For the text-containing cell, return its midpoint in (x, y) coordinate format. 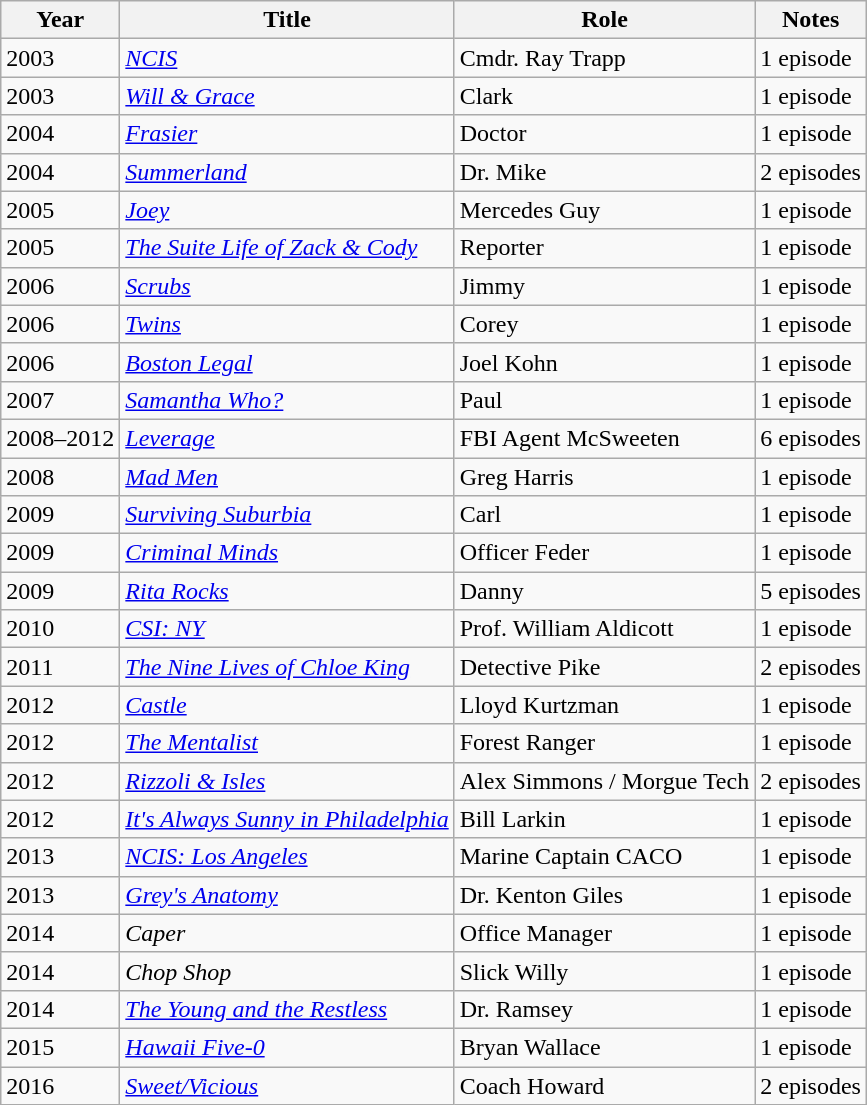
Summerland (287, 172)
Boston Legal (287, 362)
Rita Rocks (287, 591)
Hawaii Five-0 (287, 1047)
Notes (811, 20)
Dr. Ramsey (604, 1009)
2015 (60, 1047)
Role (604, 20)
NCIS (287, 58)
The Mentalist (287, 743)
5 episodes (811, 591)
Grey's Anatomy (287, 895)
Carl (604, 515)
NCIS: Los Angeles (287, 857)
Samantha Who? (287, 400)
Scrubs (287, 286)
Clark (604, 96)
Surviving Suburbia (287, 515)
Leverage (287, 438)
Dr. Mike (604, 172)
Will & Grace (287, 96)
Doctor (604, 134)
Frasier (287, 134)
Lloyd Kurtzman (604, 705)
Detective Pike (604, 667)
Marine Captain CACO (604, 857)
Caper (287, 933)
Twins (287, 324)
Bill Larkin (604, 819)
Mercedes Guy (604, 210)
Joel Kohn (604, 362)
Bryan Wallace (604, 1047)
Corey (604, 324)
CSI: NY (287, 629)
Castle (287, 705)
Criminal Minds (287, 553)
It's Always Sunny in Philadelphia (287, 819)
Forest Ranger (604, 743)
Joey (287, 210)
FBI Agent McSweeten (604, 438)
Title (287, 20)
Sweet/Vicious (287, 1085)
2016 (60, 1085)
Prof. William Aldicott (604, 629)
Mad Men (287, 477)
2010 (60, 629)
The Suite Life of Zack & Cody (287, 248)
Paul (604, 400)
Cmdr. Ray Trapp (604, 58)
Office Manager (604, 933)
The Young and the Restless (287, 1009)
The Nine Lives of Chloe King (287, 667)
Year (60, 20)
Slick Willy (604, 971)
Coach Howard (604, 1085)
Reporter (604, 248)
Danny (604, 591)
2008–2012 (60, 438)
Greg Harris (604, 477)
Rizzoli & Isles (287, 781)
Officer Feder (604, 553)
2008 (60, 477)
Alex Simmons / Morgue Tech (604, 781)
Dr. Kenton Giles (604, 895)
Chop Shop (287, 971)
Jimmy (604, 286)
2011 (60, 667)
2007 (60, 400)
6 episodes (811, 438)
